Search for the cell housing the specified text and yield its (X, Y) center coordinate. 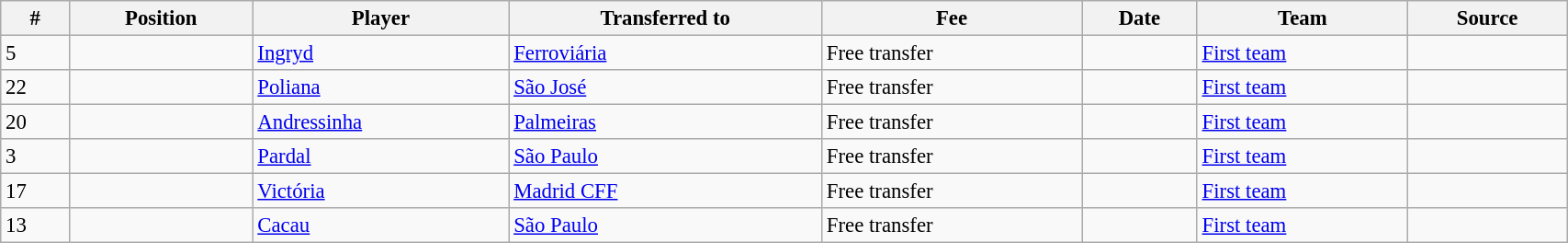
Ferroviária (665, 53)
13 (35, 226)
Transferred to (665, 18)
Victória (380, 191)
Pardal (380, 156)
Palmeiras (665, 122)
5 (35, 53)
# (35, 18)
3 (35, 156)
Cacau (380, 226)
22 (35, 87)
Fee (952, 18)
Player (380, 18)
Source (1488, 18)
Andressinha (380, 122)
Date (1140, 18)
20 (35, 122)
17 (35, 191)
Poliana (380, 87)
Madrid CFF (665, 191)
Team (1303, 18)
Ingryd (380, 53)
São José (665, 87)
Position (161, 18)
